From the cell containing the given text, extract its center point as (X, Y) coordinate. 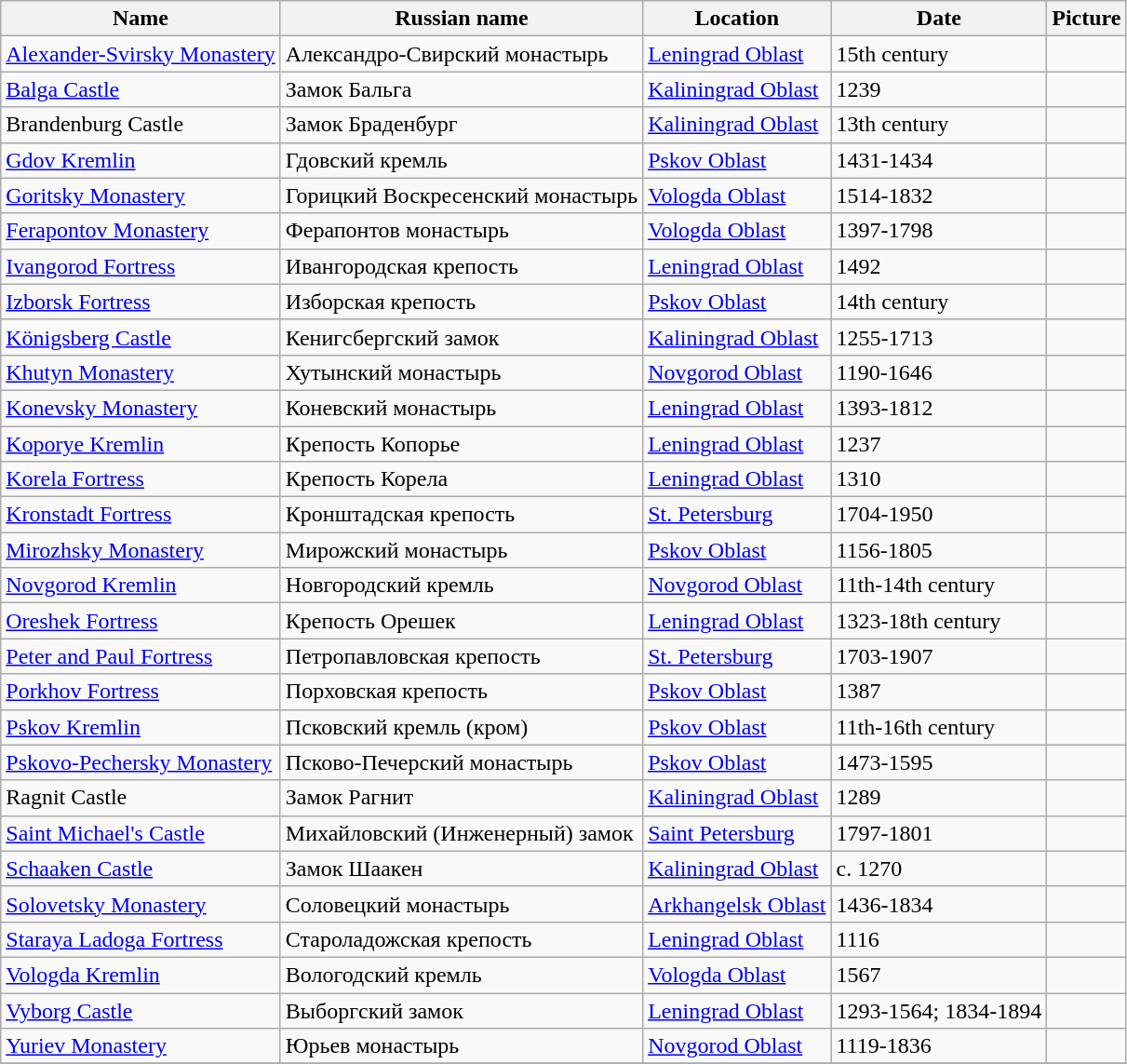
Мирожский монастырь (462, 550)
Ferapontov Monastery (141, 231)
11th-16th century (939, 727)
Кенигсбергский замок (462, 337)
Петропавловская крепость (462, 656)
Gdov Kremlin (141, 160)
Mirozhsky Monastery (141, 550)
Крепость Корела (462, 479)
Кронштадская крепость (462, 515)
Balga Castle (141, 89)
Location (737, 19)
1473-1595 (939, 762)
Staraya Ladoga Fortress (141, 939)
1393-1812 (939, 408)
Замок Бальга (462, 89)
Saint Petersburg (737, 833)
1387 (939, 692)
Псково-Печерский монастырь (462, 762)
1310 (939, 479)
Михайловский (Инженерный) замок (462, 833)
Псковский кремль (кром) (462, 727)
Коневский монастырь (462, 408)
Date (939, 19)
Изборская крепость (462, 302)
1323-18th century (939, 621)
Korela Fortress (141, 479)
Königsberg Castle (141, 337)
Porkhov Fortress (141, 692)
Pskov Kremlin (141, 727)
Выборгский замок (462, 1010)
Novgorod Kremlin (141, 586)
Ivangorod Fortress (141, 266)
Юрьев монастырь (462, 1046)
Новгородский кремль (462, 586)
Pskovo-Pechersky Monastery (141, 762)
Ragnit Castle (141, 798)
Brandenburg Castle (141, 125)
Koporye Kremlin (141, 444)
Порховская крепость (462, 692)
Горицкий Воскресенский монастырь (462, 195)
Name (141, 19)
Solovetsky Monastery (141, 904)
Khutyn Monastery (141, 372)
Izborsk Fortress (141, 302)
15th century (939, 54)
13th century (939, 125)
1190-1646 (939, 372)
Peter and Paul Fortress (141, 656)
Соловецкий монастырь (462, 904)
Konevsky Monastery (141, 408)
1116 (939, 939)
Ферапонтов монастырь (462, 231)
1293-1564; 1834-1894 (939, 1010)
1397-1798 (939, 231)
Kronstadt Fortress (141, 515)
Picture (1087, 19)
Гдовский кремль (462, 160)
1431-1434 (939, 160)
11th-14th century (939, 586)
1436-1834 (939, 904)
Alexander-Svirsky Monastery (141, 54)
1289 (939, 798)
Замок Браденбург (462, 125)
Oreshek Fortress (141, 621)
Замок Шаакен (462, 869)
Saint Michael's Castle (141, 833)
Russian name (462, 19)
Вологодский кремль (462, 975)
1237 (939, 444)
c. 1270 (939, 869)
14th century (939, 302)
Крепость Орешек (462, 621)
Хутынский монастырь (462, 372)
1567 (939, 975)
Александро-Свирский монастырь (462, 54)
1255-1713 (939, 337)
Vologda Kremlin (141, 975)
1239 (939, 89)
Замок Рагнит (462, 798)
Arkhangelsk Oblast (737, 904)
1156-1805 (939, 550)
1514-1832 (939, 195)
Yuriev Monastery (141, 1046)
1492 (939, 266)
1703-1907 (939, 656)
Goritsky Monastery (141, 195)
Ивангородская крепость (462, 266)
Schaaken Castle (141, 869)
1797-1801 (939, 833)
1704-1950 (939, 515)
1119-1836 (939, 1046)
Крепость Копорье (462, 444)
Староладожская крепость (462, 939)
Vyborg Castle (141, 1010)
